Provide the (X, Y) coordinate of the cell's center where the given text is located.  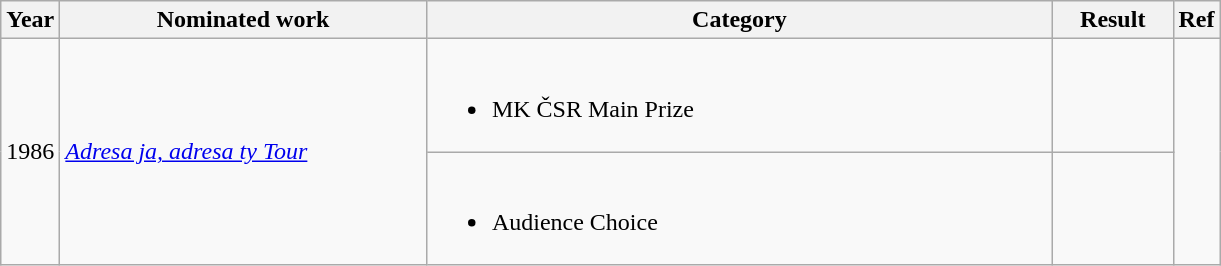
MK ČSR Main Prize (739, 96)
Year (30, 20)
Category (739, 20)
Audience Choice (739, 208)
Result (1112, 20)
Nominated work (244, 20)
Ref (1196, 20)
1986 (30, 152)
Adresa ja, adresa ty Tour (244, 152)
